Scan for the cell matching the given text and deliver its [X, Y] coordinate at center. 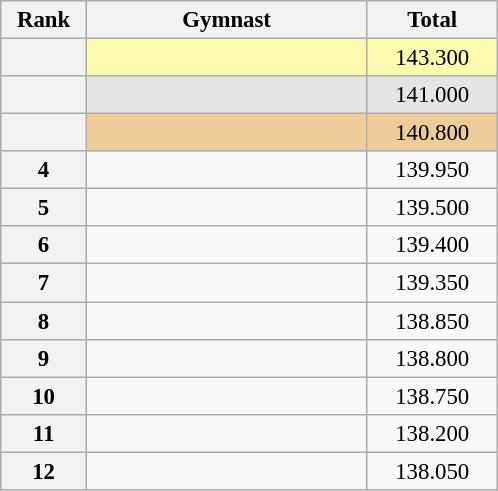
9 [44, 358]
139.950 [432, 170]
139.350 [432, 283]
Rank [44, 20]
7 [44, 283]
138.800 [432, 358]
143.300 [432, 58]
11 [44, 433]
138.850 [432, 321]
140.800 [432, 133]
138.050 [432, 471]
6 [44, 245]
Total [432, 20]
Gymnast [226, 20]
8 [44, 321]
139.500 [432, 208]
12 [44, 471]
5 [44, 208]
138.750 [432, 396]
10 [44, 396]
141.000 [432, 95]
4 [44, 170]
139.400 [432, 245]
138.200 [432, 433]
